For the text-containing cell, return its midpoint in (x, y) coordinate format. 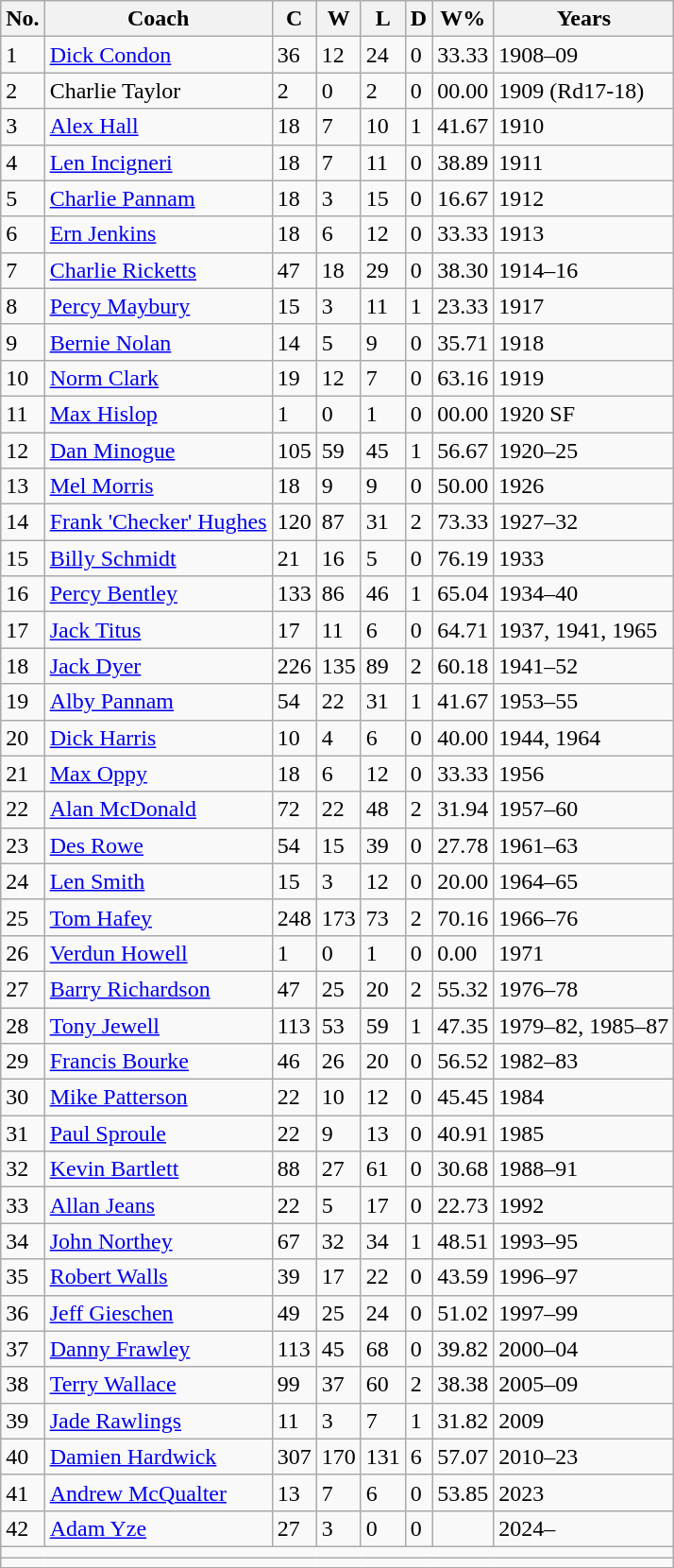
1985 (583, 1133)
68 (383, 1349)
1979–82, 1985–87 (583, 1025)
48.51 (463, 1241)
L (383, 19)
1927–32 (583, 522)
135 (338, 666)
22.73 (463, 1205)
55.32 (463, 989)
Norm Clark (159, 378)
170 (338, 1457)
47.35 (463, 1025)
72 (295, 810)
56.52 (463, 1062)
Damien Hardwick (159, 1457)
88 (295, 1169)
23 (23, 845)
Dick Condon (159, 55)
Charlie Ricketts (159, 270)
27.78 (463, 845)
1957–60 (583, 810)
73 (383, 917)
Coach (159, 19)
8 (23, 306)
2024– (583, 1528)
Alex Hall (159, 127)
248 (295, 917)
Percy Maybury (159, 306)
1911 (583, 162)
133 (295, 594)
45.45 (463, 1098)
1993–95 (583, 1241)
W (338, 19)
Andrew McQualter (159, 1492)
W% (463, 19)
1937, 1941, 1965 (583, 630)
Jeff Gieschen (159, 1313)
1964–65 (583, 881)
35 (23, 1277)
60 (383, 1385)
307 (295, 1457)
1996–97 (583, 1277)
Percy Bentley (159, 594)
1988–91 (583, 1169)
49 (295, 1313)
Charlie Taylor (159, 91)
1914–16 (583, 270)
16.67 (463, 198)
41 (23, 1492)
30 (23, 1098)
Terry Wallace (159, 1385)
89 (383, 666)
105 (295, 451)
Max Oppy (159, 774)
2000–04 (583, 1349)
226 (295, 666)
51.02 (463, 1313)
65.04 (463, 594)
1984 (583, 1098)
0.00 (463, 953)
1992 (583, 1205)
53 (338, 1025)
120 (295, 522)
Adam Yze (159, 1528)
Max Hislop (159, 414)
Jack Titus (159, 630)
Dan Minogue (159, 451)
23.33 (463, 306)
2010–23 (583, 1457)
38.30 (463, 270)
1961–63 (583, 845)
D (418, 19)
Tony Jewell (159, 1025)
33 (23, 1205)
Kevin Bartlett (159, 1169)
Verdun Howell (159, 953)
2005–09 (583, 1385)
Years (583, 19)
56.67 (463, 451)
1944, 1964 (583, 738)
Jade Rawlings (159, 1421)
35.71 (463, 342)
Danny Frawley (159, 1349)
1913 (583, 234)
1953–55 (583, 702)
Ern Jenkins (159, 234)
86 (338, 594)
Barry Richardson (159, 989)
30.68 (463, 1169)
1971 (583, 953)
1920–25 (583, 451)
38.38 (463, 1385)
87 (338, 522)
C (295, 19)
48 (383, 810)
28 (23, 1025)
Charlie Pannam (159, 198)
1956 (583, 774)
1909 (Rd17-18) (583, 91)
Alby Pannam (159, 702)
31.82 (463, 1421)
40.91 (463, 1133)
1934–40 (583, 594)
Robert Walls (159, 1277)
20.00 (463, 881)
131 (383, 1457)
1920 SF (583, 414)
Len Smith (159, 881)
Mel Morris (159, 486)
1917 (583, 306)
Francis Bourke (159, 1062)
1941–52 (583, 666)
42 (23, 1528)
1933 (583, 558)
2023 (583, 1492)
1966–76 (583, 917)
Des Rowe (159, 845)
99 (295, 1385)
1982–83 (583, 1062)
64.71 (463, 630)
Frank 'Checker' Hughes (159, 522)
70.16 (463, 917)
Jack Dyer (159, 666)
50.00 (463, 486)
38 (23, 1385)
Bernie Nolan (159, 342)
31.94 (463, 810)
40.00 (463, 738)
Allan Jeans (159, 1205)
53.85 (463, 1492)
61 (383, 1169)
Len Incigneri (159, 162)
Billy Schmidt (159, 558)
40 (23, 1457)
1912 (583, 198)
1997–99 (583, 1313)
76.19 (463, 558)
63.16 (463, 378)
60.18 (463, 666)
1910 (583, 127)
Mike Patterson (159, 1098)
2009 (583, 1421)
173 (338, 917)
73.33 (463, 522)
Dick Harris (159, 738)
67 (295, 1241)
43.59 (463, 1277)
1919 (583, 378)
38.89 (463, 162)
57.07 (463, 1457)
Paul Sproule (159, 1133)
39.82 (463, 1349)
1908–09 (583, 55)
John Northey (159, 1241)
1918 (583, 342)
Alan McDonald (159, 810)
1926 (583, 486)
No. (23, 19)
Tom Hafey (159, 917)
1976–78 (583, 989)
